From the cell containing the given text, extract its center point as [X, Y] coordinate. 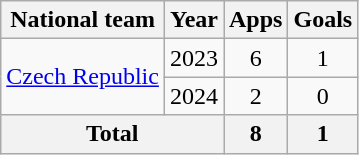
2 [256, 96]
6 [256, 58]
Czech Republic [83, 77]
Total [112, 134]
2023 [194, 58]
National team [83, 20]
Goals [323, 20]
8 [256, 134]
0 [323, 96]
2024 [194, 96]
Apps [256, 20]
Year [194, 20]
